Identify which cell holds the provided text, then report its (X, Y) central coordinate. 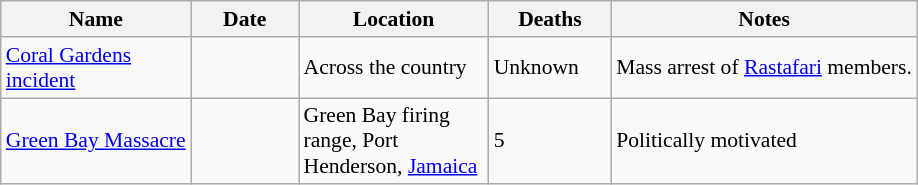
5 (550, 142)
Green Bay Massacre (96, 142)
Location (393, 19)
Unknown (550, 68)
Date (245, 19)
Politically motivated (764, 142)
Across the country (393, 68)
Name (96, 19)
Notes (764, 19)
Mass arrest of Rastafari members. (764, 68)
Green Bay firing range, Port Henderson, Jamaica (393, 142)
Deaths (550, 19)
Coral Gardens incident (96, 68)
